Find where the given text appears and provide that cell's center as [X, Y] coordinate. 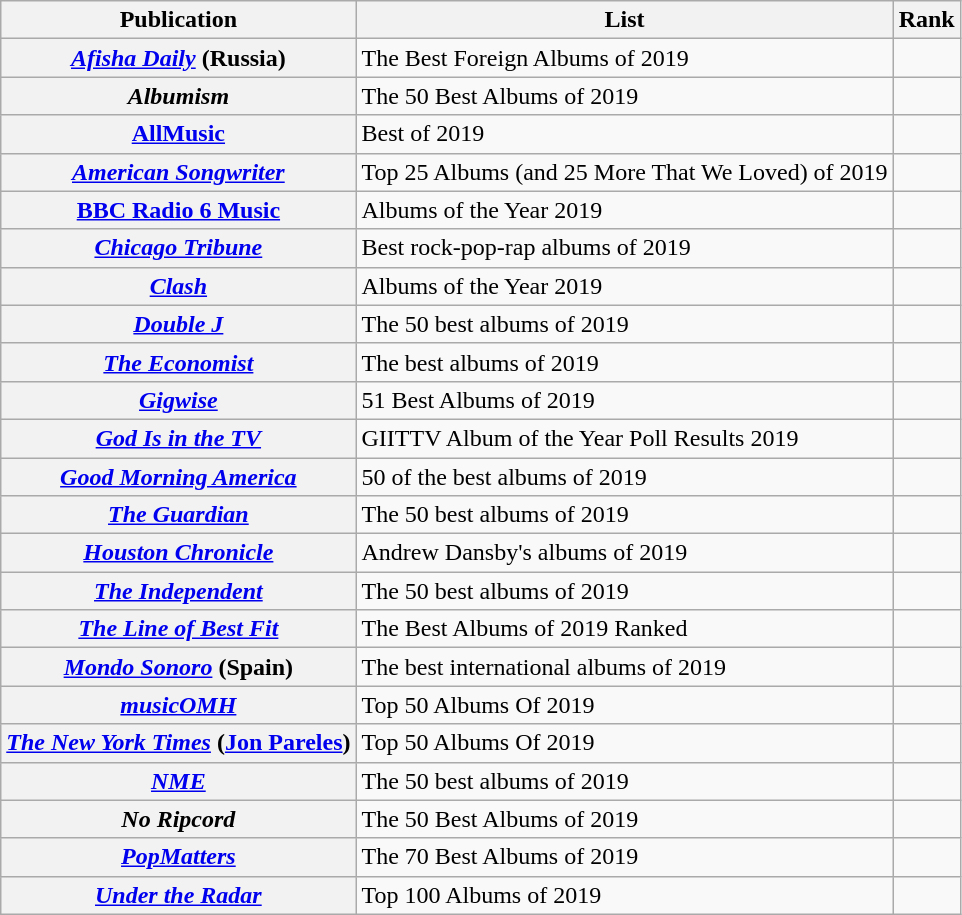
Chicago Tribune [178, 248]
The Best Albums of 2019 Ranked [624, 629]
GIITTV Album of the Year Poll Results 2019 [624, 438]
The best albums of 2019 [624, 362]
Publication [178, 20]
The Best Foreign Albums of 2019 [624, 58]
Houston Chronicle [178, 553]
Gigwise [178, 400]
No Ripcord [178, 819]
PopMatters [178, 857]
AllMusic [178, 134]
Double J [178, 324]
musicOMH [178, 705]
Under the Radar [178, 895]
The Line of Best Fit [178, 629]
American Songwriter [178, 172]
Clash [178, 286]
The New York Times (Jon Pareles) [178, 743]
51 Best Albums of 2019 [624, 400]
Best rock-pop-rap albums of 2019 [624, 248]
Afisha Daily (Russia) [178, 58]
NME [178, 781]
Mondo Sonoro (Spain) [178, 667]
Good Morning America [178, 477]
50 of the best albums of 2019 [624, 477]
The best international albums of 2019 [624, 667]
God Is in the TV [178, 438]
The Guardian [178, 515]
Albumism [178, 96]
List [624, 20]
Rank [926, 20]
The 70 Best Albums of 2019 [624, 857]
Andrew Dansby's albums of 2019 [624, 553]
BBC Radio 6 Music [178, 210]
Top 100 Albums of 2019 [624, 895]
The Economist [178, 362]
The Independent [178, 591]
Top 25 Albums (and 25 More That We Loved) of 2019 [624, 172]
Best of 2019 [624, 134]
